Determine the [X, Y] coordinate at the center of the cell enclosing the given text.  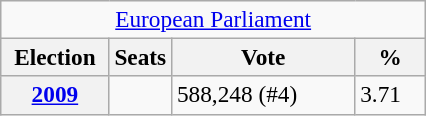
European Parliament [214, 19]
Vote [264, 57]
2009 [55, 95]
Election [55, 57]
% [390, 57]
Seats [140, 57]
588,248 (#4) [264, 95]
3.71 [390, 95]
